Return the [X, Y] coordinate for the center point of the cell that contains the specified text.  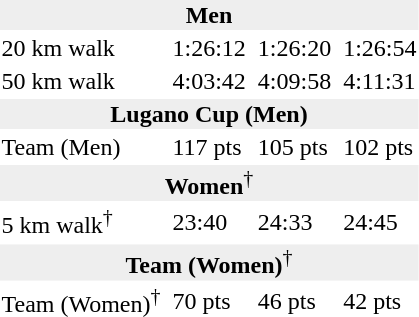
1:26:20 [294, 48]
105 pts [294, 147]
Team (Women)† [209, 262]
5 km walk† [81, 222]
4:09:58 [294, 81]
Team (Men) [81, 147]
24:45 [380, 222]
50 km walk [81, 81]
4:03:42 [209, 81]
Women† [209, 183]
102 pts [380, 147]
20 km walk [81, 48]
1:26:12 [209, 48]
4:11:31 [380, 81]
117 pts [209, 147]
Lugano Cup (Men) [209, 114]
23:40 [209, 222]
24:33 [294, 222]
Men [209, 15]
1:26:54 [380, 48]
